Return (x, y) of the center of cell containing provided text 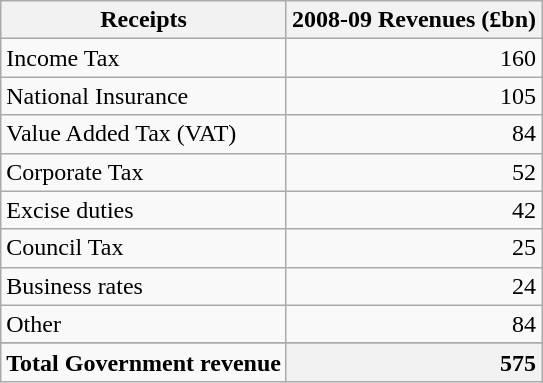
Value Added Tax (VAT) (144, 134)
Other (144, 324)
Excise duties (144, 210)
160 (414, 58)
Income Tax (144, 58)
Business rates (144, 286)
25 (414, 248)
Total Government revenue (144, 362)
National Insurance (144, 96)
Receipts (144, 20)
Corporate Tax (144, 172)
52 (414, 172)
42 (414, 210)
575 (414, 362)
Council Tax (144, 248)
24 (414, 286)
2008-09 Revenues (£bn) (414, 20)
105 (414, 96)
